Return the [X, Y] coordinate for the center point of the cell that contains the specified text.  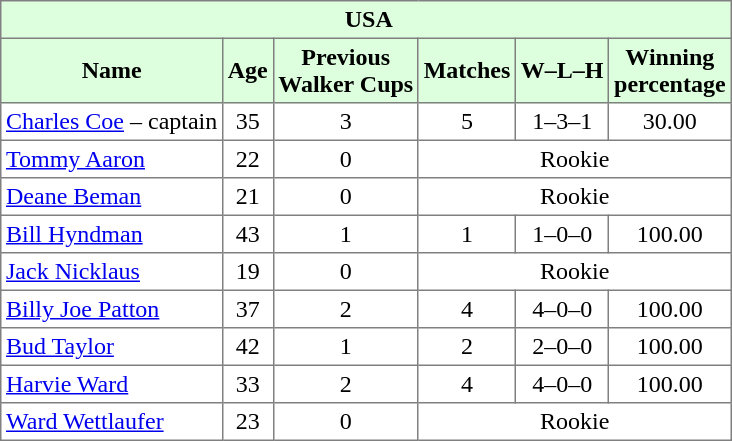
21 [248, 197]
35 [248, 122]
30.00 [670, 122]
3 [346, 122]
Jack Nicklaus [112, 272]
Bud Taylor [112, 347]
5 [466, 122]
43 [248, 234]
37 [248, 309]
42 [248, 347]
33 [248, 384]
Bill Hyndman [112, 234]
Charles Coe – captain [112, 122]
Matches [466, 70]
2–0–0 [562, 347]
Winningpercentage [670, 70]
Harvie Ward [112, 384]
1–3–1 [562, 122]
23 [248, 422]
22 [248, 159]
Name [112, 70]
Tommy Aaron [112, 159]
Age [248, 70]
Billy Joe Patton [112, 309]
W–L–H [562, 70]
PreviousWalker Cups [346, 70]
USA [366, 20]
Ward Wettlaufer [112, 422]
1–0–0 [562, 234]
19 [248, 272]
Deane Beman [112, 197]
